Scan for the cell matching the given text and deliver its [X, Y] coordinate at center. 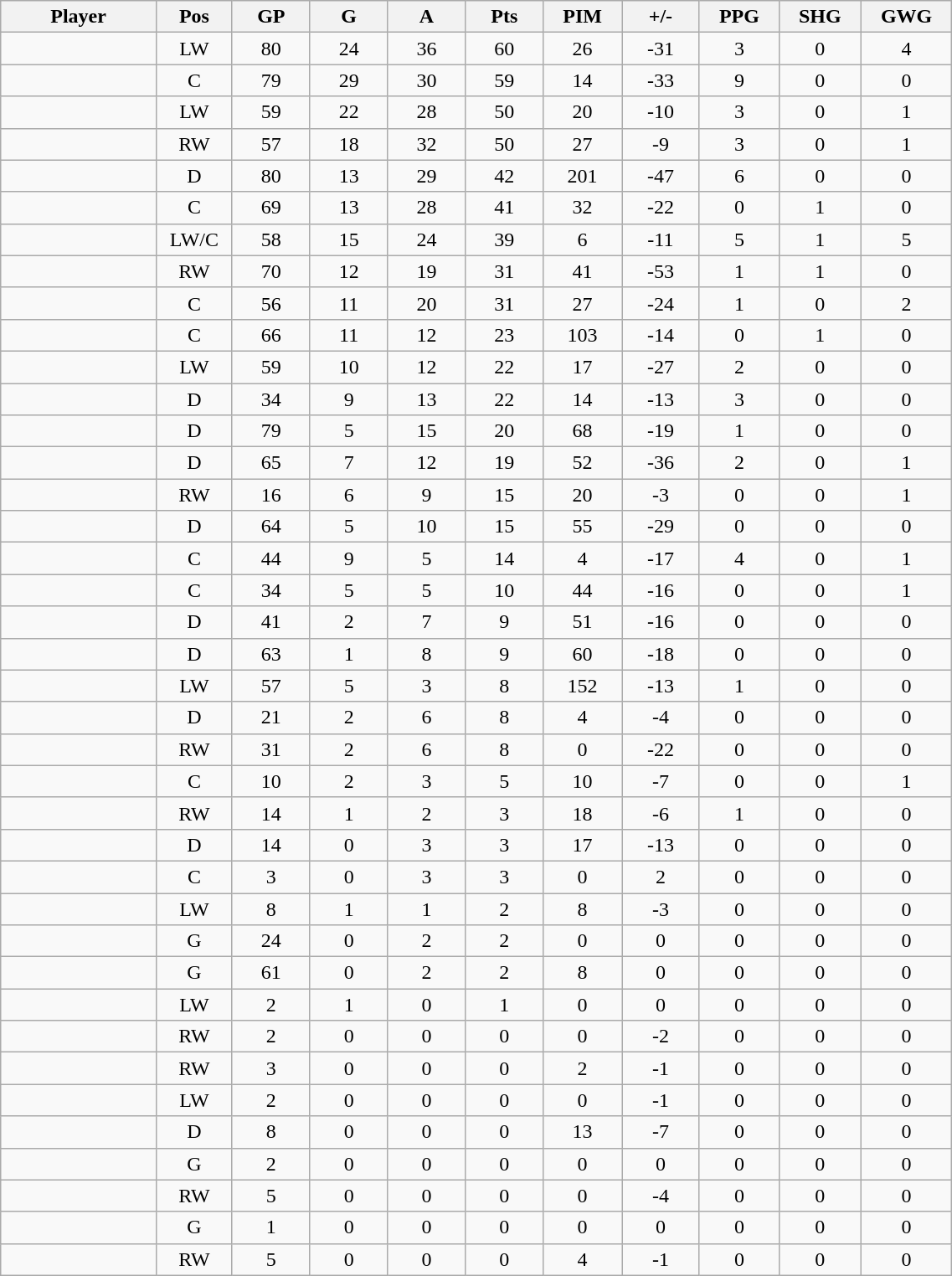
-31 [660, 49]
70 [271, 271]
-53 [660, 271]
-36 [660, 463]
68 [583, 431]
152 [583, 686]
-6 [660, 813]
201 [583, 176]
LW/C [194, 239]
64 [271, 527]
-10 [660, 112]
-47 [660, 176]
58 [271, 239]
GP [271, 17]
+/- [660, 17]
-19 [660, 431]
A [427, 17]
-27 [660, 367]
-2 [660, 1037]
-17 [660, 558]
-18 [660, 654]
GWG [906, 17]
SHG [820, 17]
69 [271, 208]
103 [583, 335]
26 [583, 49]
63 [271, 654]
-14 [660, 335]
42 [504, 176]
Pts [504, 17]
61 [271, 973]
Player [79, 17]
55 [583, 527]
56 [271, 303]
23 [504, 335]
-9 [660, 144]
16 [271, 495]
PIM [583, 17]
36 [427, 49]
65 [271, 463]
-24 [660, 303]
PPG [738, 17]
52 [583, 463]
-11 [660, 239]
66 [271, 335]
51 [583, 622]
21 [271, 718]
39 [504, 239]
30 [427, 80]
-33 [660, 80]
Pos [194, 17]
-29 [660, 527]
